Pinpoint the cell where the given text exists, returning its (X, Y) midpoint coordinate. 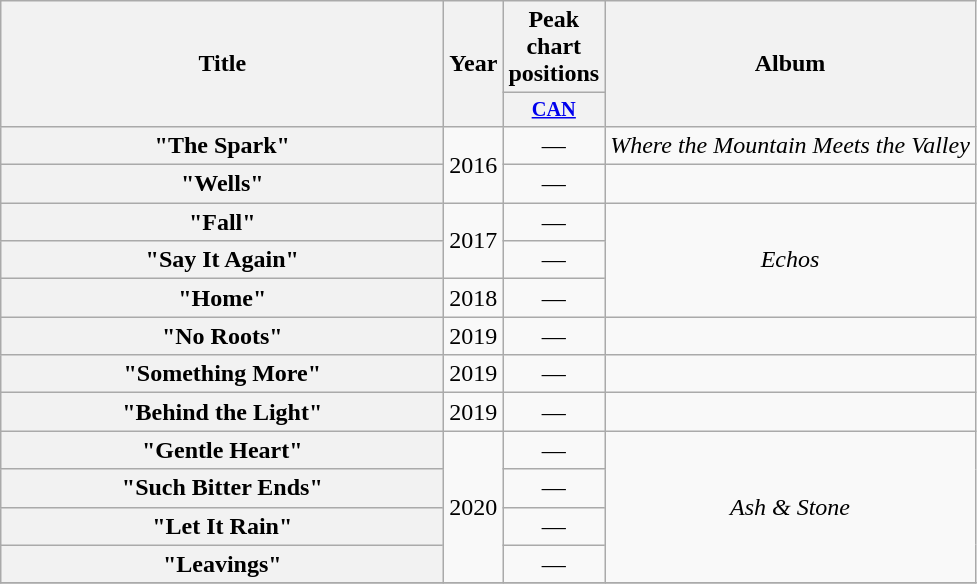
"Leavings" (222, 564)
"The Spark" (222, 145)
Album (790, 64)
Ash & Stone (790, 507)
"Such Bitter Ends" (222, 488)
2016 (474, 164)
Title (222, 64)
Year (474, 64)
Echos (790, 260)
Where the Mountain Meets the Valley (790, 145)
"Gentle Heart" (222, 450)
2017 (474, 241)
CAN (554, 110)
"No Roots" (222, 336)
2020 (474, 507)
"Home" (222, 298)
"Wells" (222, 184)
"Say It Again" (222, 260)
"Something More" (222, 374)
"Let It Rain" (222, 526)
"Fall" (222, 222)
"Behind the Light" (222, 412)
2018 (474, 298)
Peak chart positions (554, 47)
